Provide the (X, Y) coordinate of the cell's center where the given text is located.  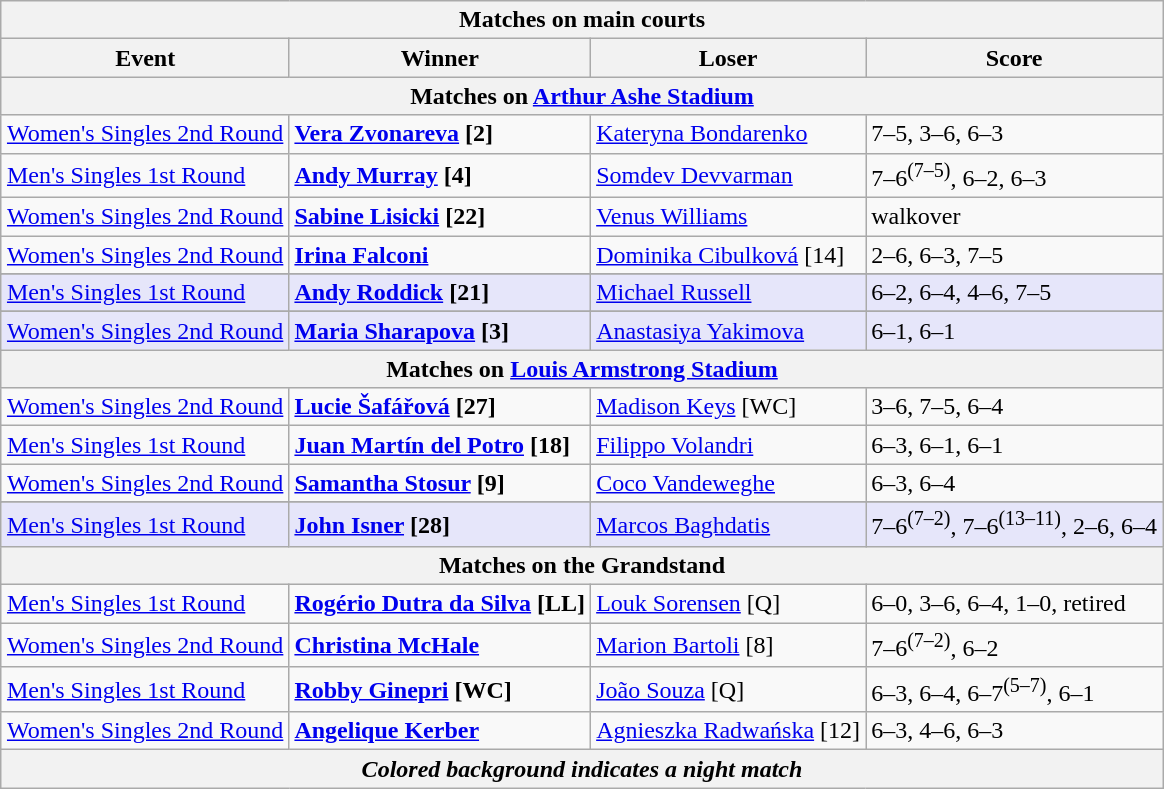
6–3, 6–1, 6–1 (1014, 445)
Madison Keys [WC] (728, 407)
Event (144, 58)
7–6(7–5), 6–2, 6–3 (1014, 176)
6–3, 6–4, 6–7(5–7), 6–1 (1014, 690)
Andy Roddick [21] (440, 293)
Irina Falconi (440, 255)
6–3, 4–6, 6–3 (1014, 731)
Loser (728, 58)
Christina McHale (440, 646)
Kateryna Bondarenko (728, 134)
Louk Sorensen [Q] (728, 604)
Coco Vandeweghe (728, 483)
7–5, 3–6, 6–3 (1014, 134)
walkover (1014, 217)
Matches on Arthur Ashe Stadium (582, 96)
Rogério Dutra da Silva [LL] (440, 604)
Marion Bartoli [8] (728, 646)
Andy Murray [4] (440, 176)
Dominika Cibulková [14] (728, 255)
7–6(7–2), 6–2 (1014, 646)
Anastasiya Yakimova (728, 331)
Sabine Lisicki [22] (440, 217)
John Isner [28] (440, 524)
Winner (440, 58)
Samantha Stosur [9] (440, 483)
João Souza [Q] (728, 690)
Somdev Devvarman (728, 176)
Matches on Louis Armstrong Stadium (582, 369)
Juan Martín del Potro [18] (440, 445)
7–6(7–2), 7–6(13–11), 2–6, 6–4 (1014, 524)
6–2, 6–4, 4–6, 7–5 (1014, 293)
Maria Sharapova [3] (440, 331)
2–6, 6–3, 7–5 (1014, 255)
6–1, 6–1 (1014, 331)
Angelique Kerber (440, 731)
Robby Ginepri [WC] (440, 690)
Michael Russell (728, 293)
Agnieszka Radwańska [12] (728, 731)
Vera Zvonareva [2] (440, 134)
Matches on main courts (582, 20)
Venus Williams (728, 217)
Filippo Volandri (728, 445)
Score (1014, 58)
3–6, 7–5, 6–4 (1014, 407)
6–3, 6–4 (1014, 483)
Colored background indicates a night match (582, 769)
Lucie Šafářová [27] (440, 407)
Matches on the Grandstand (582, 566)
Marcos Baghdatis (728, 524)
6–0, 3–6, 6–4, 1–0, retired (1014, 604)
